Extract the [x, y] coordinate from the center of the cell holding the provided text.  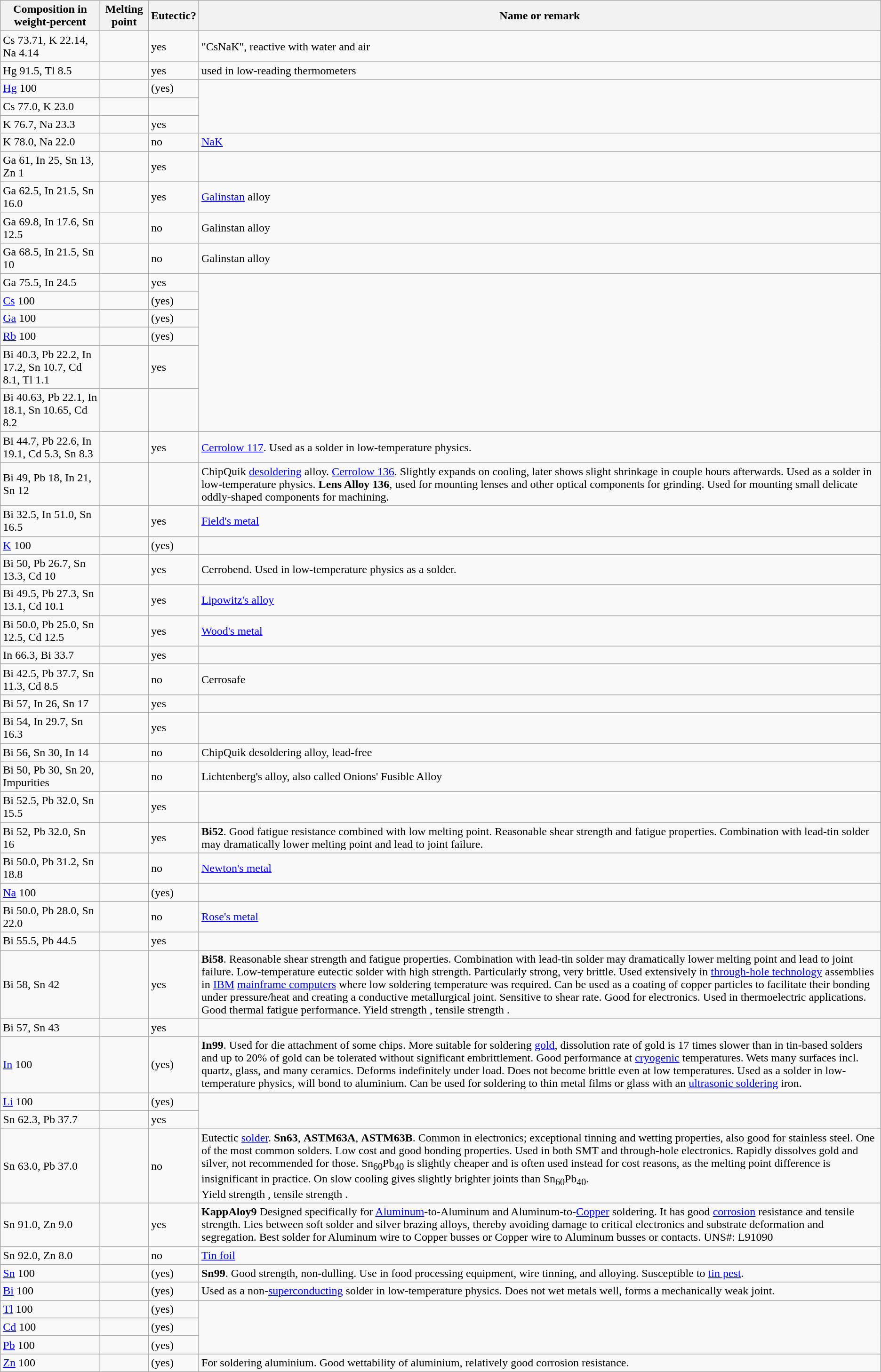
Cerrosafe [539, 679]
Zn 100 [50, 1363]
Bi 50.0, Pb 25.0, Sn 12.5, Cd 12.5 [50, 630]
Wood's metal [539, 630]
In 100 [50, 1064]
Cerrolow 117. Used as a solder in low-temperature physics. [539, 447]
Bi 40.63, Pb 22.1, In 18.1, Sn 10.65, Cd 8.2 [50, 410]
Bi 55.5, Pb 44.5 [50, 941]
Bi 50, Pb 30, Sn 20, Impurities [50, 776]
Composition in weight-percent [50, 16]
Bi 32.5, In 51.0, Sn 16.5 [50, 521]
Sn 92.0, Zn 8.0 [50, 1255]
Hg 100 [50, 88]
Ga 69.8, In 17.6, Sn 12.5 [50, 228]
Hg 91.5, Tl 8.5 [50, 71]
Bi 49.5, Pb 27.3, Sn 13.1, Cd 10.1 [50, 600]
Ga 61, In 25, Sn 13, Zn 1 [50, 167]
K 76.7, Na 23.3 [50, 124]
Cs 73.71, K 22.14, Na 4.14 [50, 46]
Rose's metal [539, 917]
Field's metal [539, 521]
Eutectic? [173, 16]
Sn 63.0, Pb 37.0 [50, 1166]
In 66.3, Bi 33.7 [50, 655]
Newton's metal [539, 869]
K 100 [50, 545]
Ga 68.5, In 21.5, Sn 10 [50, 258]
Bi 40.3, Pb 22.2, In 17.2, Sn 10.7, Cd 8.1, Tl 1.1 [50, 367]
Bi 100 [50, 1291]
NaK [539, 142]
Tl 100 [50, 1309]
Bi 52, Pb 32.0, Sn 16 [50, 838]
Sn 91.0, Zn 9.0 [50, 1225]
Ga 100 [50, 319]
Bi 57, Sn 43 [50, 1028]
Bi 56, Sn 30, In 14 [50, 752]
Bi 49, Pb 18, In 21, Sn 12 [50, 484]
Bi 44.7, Pb 22.6, In 19.1, Cd 5.3, Sn 8.3 [50, 447]
Bi 52.5, Pb 32.0, Sn 15.5 [50, 807]
Tin foil [539, 1255]
Li 100 [50, 1101]
Lichtenberg's alloy, also called Onions' Fusible Alloy [539, 776]
Bi 50.0, Pb 28.0, Sn 22.0 [50, 917]
used in low-reading thermometers [539, 71]
Bi 42.5, Pb 37.7, Sn 11.3, Cd 8.5 [50, 679]
Ga 62.5, In 21.5, Sn 16.0 [50, 197]
Ga 75.5, In 24.5 [50, 282]
Bi 54, In 29.7, Sn 16.3 [50, 727]
K 78.0, Na 22.0 [50, 142]
Bi 58, Sn 42 [50, 984]
Lipowitz's alloy [539, 600]
Cerrobend. Used in low-temperature physics as a solder. [539, 569]
Name or remark [539, 16]
Bi 57, In 26, Sn 17 [50, 703]
Cs 100 [50, 301]
Na 100 [50, 893]
"CsNaK", reactive with water and air [539, 46]
Cs 77.0, K 23.0 [50, 106]
Melting point [124, 16]
Used as a non-superconducting solder in low-temperature physics. Does not wet metals well, forms a mechanically weak joint. [539, 1291]
Sn 100 [50, 1273]
Rb 100 [50, 336]
Sn 62.3, Pb 37.7 [50, 1119]
Bi 50.0, Pb 31.2, Sn 18.8 [50, 869]
For soldering aluminium. Good wettability of aluminium, relatively good corrosion resistance. [539, 1363]
Sn99. Good strength, non-dulling. Use in food processing equipment, wire tinning, and alloying. Susceptible to tin pest. [539, 1273]
ChipQuik desoldering alloy, lead-free [539, 752]
Cd 100 [50, 1327]
Pb 100 [50, 1345]
Bi 50, Pb 26.7, Sn 13.3, Cd 10 [50, 569]
